Search for the cell housing the specified text and yield its [x, y] center coordinate. 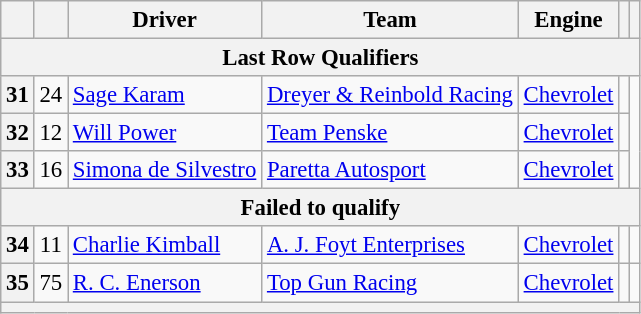
Simona de Silvestro [165, 170]
A. J. Foyt Enterprises [390, 245]
R. C. Enerson [165, 283]
31 [18, 95]
Sage Karam [165, 95]
Will Power [165, 133]
12 [50, 133]
35 [18, 283]
Driver [165, 20]
16 [50, 170]
Dreyer & Reinbold Racing [390, 95]
Last Row Qualifiers [320, 58]
Team [390, 20]
34 [18, 245]
Top Gun Racing [390, 283]
75 [50, 283]
Team Penske [390, 133]
Failed to qualify [320, 208]
Engine [568, 20]
33 [18, 170]
Charlie Kimball [165, 245]
11 [50, 245]
24 [50, 95]
32 [18, 133]
Paretta Autosport [390, 170]
